Search for the cell housing the specified text and yield its (x, y) center coordinate. 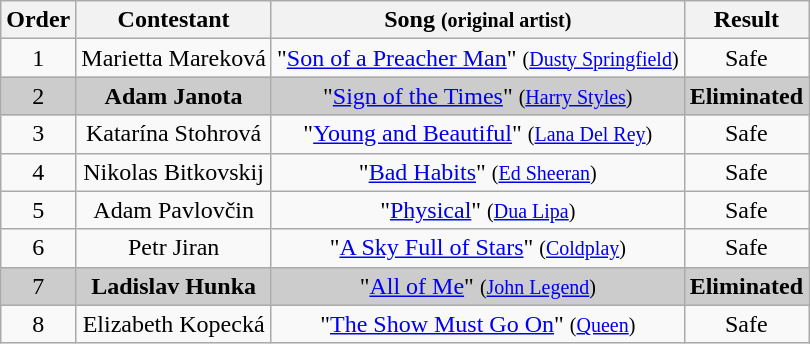
Nikolas Bitkovskij (174, 172)
Result (746, 20)
5 (38, 210)
Ladislav Hunka (174, 286)
"Physical" (Dua Lipa) (478, 210)
7 (38, 286)
"Bad Habits" (Ed Sheeran) (478, 172)
"Sign of the Times" (Harry Styles) (478, 96)
8 (38, 324)
2 (38, 96)
4 (38, 172)
6 (38, 248)
"The Show Must Go On" (Queen) (478, 324)
"Son of a Preacher Man" (Dusty Springfield) (478, 58)
"Young and Beautiful" (Lana Del Rey) (478, 134)
Order (38, 20)
Marietta Mareková (174, 58)
"All of Me" (John Legend) (478, 286)
3 (38, 134)
Elizabeth Kopecká (174, 324)
1 (38, 58)
Katarína Stohrová (174, 134)
Petr Jiran (174, 248)
Song (original artist) (478, 20)
Adam Pavlovčin (174, 210)
Adam Janota (174, 96)
Contestant (174, 20)
"A Sky Full of Stars" (Coldplay) (478, 248)
